Output the [X, Y] coordinate of the center of the cell containing the given text.  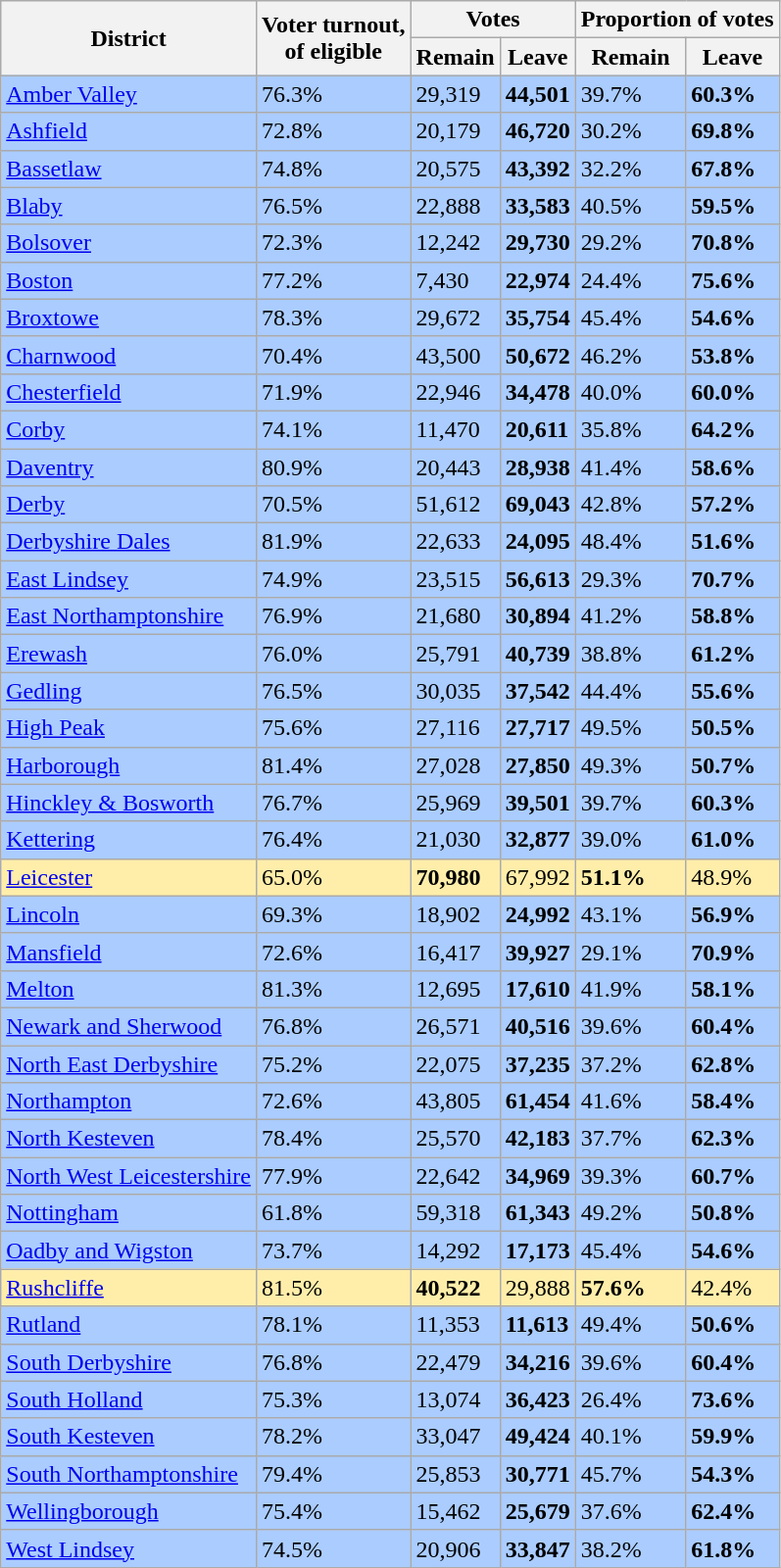
37,235 [537, 1063]
34,478 [537, 392]
35,754 [537, 318]
20,179 [455, 131]
40,516 [537, 1026]
13,074 [455, 1399]
Derby [129, 505]
69,043 [537, 505]
25,969 [455, 803]
40.0% [631, 392]
33,047 [455, 1437]
39,501 [537, 803]
48.9% [733, 877]
East Lindsey [129, 579]
50.7% [733, 765]
72.3% [333, 243]
North Kesteven [129, 1139]
70.8% [733, 243]
42.4% [733, 1288]
22,974 [537, 280]
50.6% [733, 1325]
30,035 [455, 691]
17,610 [537, 989]
High Peak [129, 728]
40,522 [455, 1288]
Gedling [129, 691]
29.1% [631, 952]
Lincoln [129, 914]
11,613 [537, 1325]
69.3% [333, 914]
Bassetlaw [129, 169]
51,612 [455, 505]
59.5% [733, 206]
49,424 [537, 1437]
50.5% [733, 728]
South Derbyshire [129, 1362]
22,888 [455, 206]
Rushcliffe [129, 1288]
Votes [493, 20]
54.3% [733, 1474]
39.3% [631, 1176]
80.9% [333, 467]
24,095 [537, 542]
29,672 [455, 318]
Broxtowe [129, 318]
46.2% [631, 355]
40,739 [537, 654]
37,542 [537, 691]
28,938 [537, 467]
49.4% [631, 1325]
7,430 [455, 280]
38.2% [631, 1548]
76.3% [333, 94]
74.5% [333, 1548]
57.6% [631, 1288]
11,353 [455, 1325]
21,680 [455, 616]
81.9% [333, 542]
65.0% [333, 877]
22,633 [455, 542]
Ashfield [129, 131]
58.1% [733, 989]
58.4% [733, 1102]
42,183 [537, 1139]
59,318 [455, 1213]
South Northamptonshire [129, 1474]
64.2% [733, 429]
34,216 [537, 1362]
70.7% [733, 579]
48.4% [631, 542]
Boston [129, 280]
43.1% [631, 914]
Corby [129, 429]
70.5% [333, 505]
32,877 [537, 840]
62.8% [733, 1063]
61.2% [733, 654]
12,695 [455, 989]
78.1% [333, 1325]
41.6% [631, 1102]
43,500 [455, 355]
Kettering [129, 840]
30,894 [537, 616]
56,613 [537, 579]
Erewash [129, 654]
Northampton [129, 1102]
26,571 [455, 1026]
29.2% [631, 243]
23,515 [455, 579]
20,906 [455, 1548]
22,075 [455, 1063]
76.0% [333, 654]
40.1% [631, 1437]
75.4% [333, 1511]
24.4% [631, 280]
78.4% [333, 1139]
46,720 [537, 131]
61,343 [537, 1213]
58.8% [733, 616]
70.4% [333, 355]
51.6% [733, 542]
30.2% [631, 131]
50,672 [537, 355]
43,805 [455, 1102]
East Northamptonshire [129, 616]
Chesterfield [129, 392]
58.6% [733, 467]
11,470 [455, 429]
73.6% [733, 1399]
29,319 [455, 94]
Mansfield [129, 952]
70,980 [455, 877]
79.4% [333, 1474]
27,116 [455, 728]
27,028 [455, 765]
75.3% [333, 1399]
70.9% [733, 952]
73.7% [333, 1250]
74.1% [333, 429]
Hinckley & Bosworth [129, 803]
South Kesteven [129, 1437]
Amber Valley [129, 94]
22,946 [455, 392]
Daventry [129, 467]
50.8% [733, 1213]
29,888 [537, 1288]
Melton [129, 989]
81.3% [333, 989]
25,679 [537, 1511]
71.9% [333, 392]
76.4% [333, 840]
17,173 [537, 1250]
42.8% [631, 505]
29,730 [537, 243]
45.7% [631, 1474]
38.8% [631, 654]
67.8% [733, 169]
61.0% [733, 840]
59.9% [733, 1437]
37.7% [631, 1139]
62.4% [733, 1511]
30,771 [537, 1474]
56.9% [733, 914]
27,850 [537, 765]
21,030 [455, 840]
35.8% [631, 429]
West Lindsey [129, 1548]
55.6% [733, 691]
49.3% [631, 765]
61,454 [537, 1102]
76.9% [333, 616]
78.3% [333, 318]
60.0% [733, 392]
Blaby [129, 206]
Leicester [129, 877]
81.4% [333, 765]
39,927 [537, 952]
29.3% [631, 579]
District [129, 38]
41.9% [631, 989]
77.9% [333, 1176]
34,969 [537, 1176]
25,853 [455, 1474]
Harborough [129, 765]
75.2% [333, 1063]
81.5% [333, 1288]
33,847 [537, 1548]
76.7% [333, 803]
33,583 [537, 206]
Derbyshire Dales [129, 542]
44,501 [537, 94]
24,992 [537, 914]
18,902 [455, 914]
72.8% [333, 131]
41.2% [631, 616]
16,417 [455, 952]
36,423 [537, 1399]
North West Leicestershire [129, 1176]
26.4% [631, 1399]
43,392 [537, 169]
78.2% [333, 1437]
32.2% [631, 169]
77.2% [333, 280]
74.9% [333, 579]
40.5% [631, 206]
41.4% [631, 467]
20,575 [455, 169]
Wellingborough [129, 1511]
25,791 [455, 654]
53.8% [733, 355]
69.8% [733, 131]
22,642 [455, 1176]
37.6% [631, 1511]
12,242 [455, 243]
Proportion of votes [677, 20]
22,479 [455, 1362]
20,443 [455, 467]
Oadby and Wigston [129, 1250]
Newark and Sherwood [129, 1026]
Charnwood [129, 355]
49.2% [631, 1213]
51.1% [631, 877]
39.0% [631, 840]
North East Derbyshire [129, 1063]
49.5% [631, 728]
74.8% [333, 169]
20,611 [537, 429]
14,292 [455, 1250]
Bolsover [129, 243]
57.2% [733, 505]
Voter turnout,of eligible [333, 38]
South Holland [129, 1399]
27,717 [537, 728]
62.3% [733, 1139]
67,992 [537, 877]
25,570 [455, 1139]
Rutland [129, 1325]
37.2% [631, 1063]
60.7% [733, 1176]
15,462 [455, 1511]
Nottingham [129, 1213]
44.4% [631, 691]
